For the text-containing cell, return its midpoint in [X, Y] coordinate format. 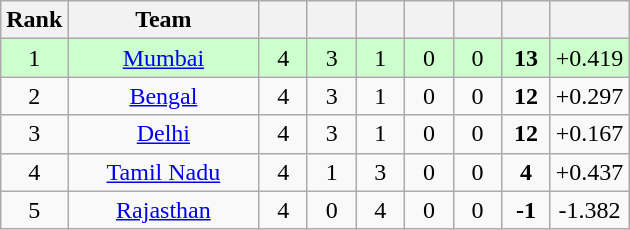
Rajasthan [164, 210]
Team [164, 20]
Mumbai [164, 58]
Bengal [164, 96]
+0.297 [590, 96]
5 [34, 210]
Rank [34, 20]
Tamil Nadu [164, 172]
2 [34, 96]
13 [526, 58]
+0.437 [590, 172]
+0.167 [590, 134]
-1 [526, 210]
Delhi [164, 134]
+0.419 [590, 58]
-1.382 [590, 210]
